Locate the cell with the specified text and output its [x, y] center coordinate. 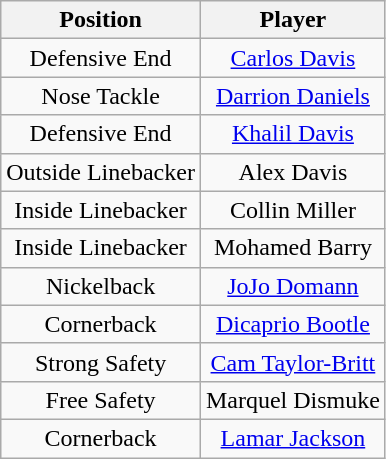
Position [101, 20]
Khalil Davis [292, 134]
Player [292, 20]
Carlos Davis [292, 58]
Alex Davis [292, 172]
Mohamed Barry [292, 248]
Free Safety [101, 400]
Nose Tackle [101, 96]
JoJo Domann [292, 286]
Strong Safety [101, 362]
Collin Miller [292, 210]
Darrion Daniels [292, 96]
Nickelback [101, 286]
Cam Taylor-Britt [292, 362]
Dicaprio Bootle [292, 324]
Lamar Jackson [292, 438]
Marquel Dismuke [292, 400]
Outside Linebacker [101, 172]
